For the text-containing cell, return its midpoint in [x, y] coordinate format. 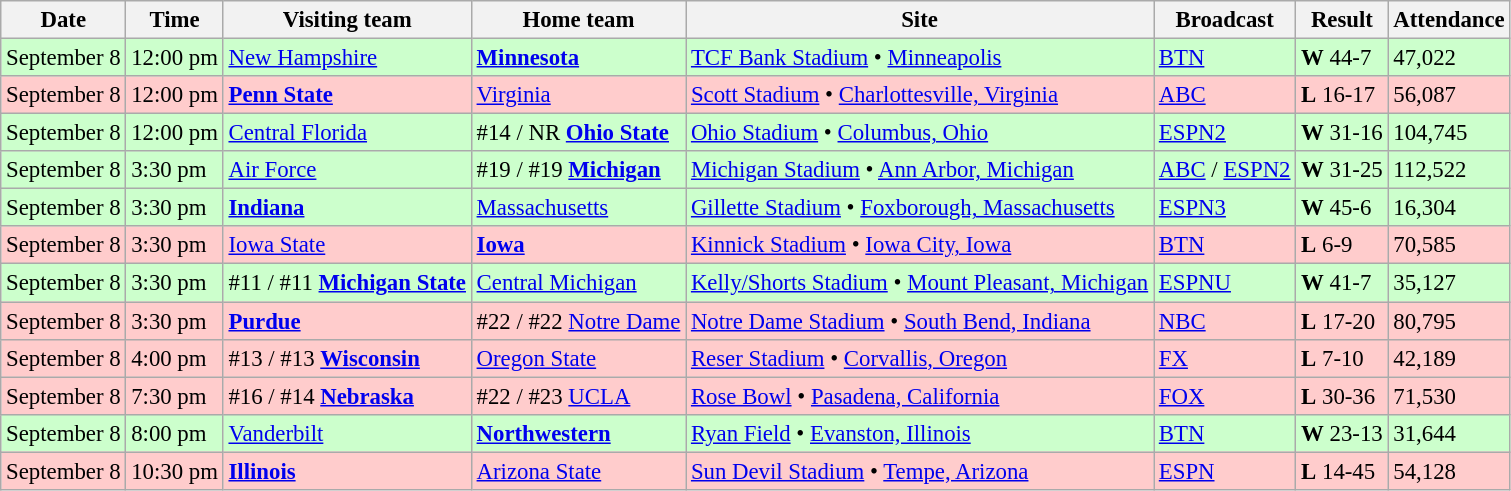
#16 / #14 Nebraska [347, 396]
FX [1225, 358]
Air Force [347, 170]
ABC / ESPN2 [1225, 170]
W 31-25 [1342, 170]
#11 / #11 Michigan State [347, 283]
L 7-10 [1342, 358]
Ryan Field • Evanston, Illinois [920, 433]
Vanderbilt [347, 433]
104,745 [1449, 133]
Rose Bowl • Pasadena, California [920, 396]
70,585 [1449, 245]
Central Florida [347, 133]
16,304 [1449, 208]
Time [174, 20]
ESPNU [1225, 283]
#22 / #23 UCLA [578, 396]
Sun Devil Stadium • Tempe, Arizona [920, 471]
7:30 pm [174, 396]
L 14-45 [1342, 471]
#14 / NR Ohio State [578, 133]
Iowa State [347, 245]
35,127 [1449, 283]
71,530 [1449, 396]
112,522 [1449, 170]
31,644 [1449, 433]
Kinnick Stadium • Iowa City, Iowa [920, 245]
W 23-13 [1342, 433]
47,022 [1449, 58]
8:00 pm [174, 433]
Purdue [347, 321]
Central Michigan [578, 283]
ESPN2 [1225, 133]
Date [64, 20]
L 17-20 [1342, 321]
#19 / #19 Michigan [578, 170]
Notre Dame Stadium • South Bend, Indiana [920, 321]
42,189 [1449, 358]
Visiting team [347, 20]
Scott Stadium • Charlottesville, Virginia [920, 95]
#22 / #22 Notre Dame [578, 321]
10:30 pm [174, 471]
L 30-36 [1342, 396]
Oregon State [578, 358]
W 45-6 [1342, 208]
Arizona State [578, 471]
Penn State [347, 95]
ESPN3 [1225, 208]
L 16-17 [1342, 95]
NBC [1225, 321]
#13 / #13 Wisconsin [347, 358]
W 31-16 [1342, 133]
Attendance [1449, 20]
80,795 [1449, 321]
Reser Stadium • Corvallis, Oregon [920, 358]
W 44-7 [1342, 58]
Kelly/Shorts Stadium • Mount Pleasant, Michigan [920, 283]
56,087 [1449, 95]
FOX [1225, 396]
New Hampshire [347, 58]
Virginia [578, 95]
W 41-7 [1342, 283]
Northwestern [578, 433]
Home team [578, 20]
Ohio Stadium • Columbus, Ohio [920, 133]
Iowa [578, 245]
TCF Bank Stadium • Minneapolis [920, 58]
Michigan Stadium • Ann Arbor, Michigan [920, 170]
Result [1342, 20]
4:00 pm [174, 358]
ABC [1225, 95]
Illinois [347, 471]
54,128 [1449, 471]
Broadcast [1225, 20]
Indiana [347, 208]
ESPN [1225, 471]
L 6-9 [1342, 245]
Gillette Stadium • Foxborough, Massachusetts [920, 208]
Massachusetts [578, 208]
Site [920, 20]
Minnesota [578, 58]
